Find where the given text appears and provide that cell's center as (X, Y) coordinate. 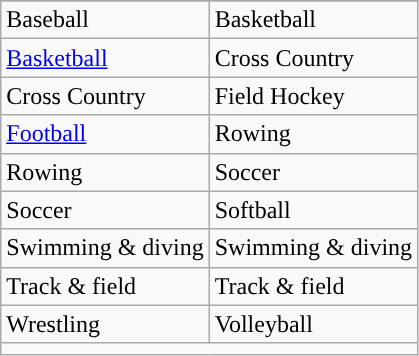
Volleyball (313, 324)
Baseball (105, 20)
Wrestling (105, 324)
Field Hockey (313, 96)
Softball (313, 210)
Football (105, 134)
